Return the [x, y] coordinate for the center point of the cell that contains the specified text.  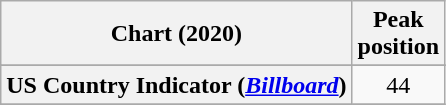
US Country Indicator (Billboard) [176, 85]
Chart (2020) [176, 34]
Peak position [398, 34]
44 [398, 85]
